Return the [x, y] coordinate for the center point of the cell that contains the specified text.  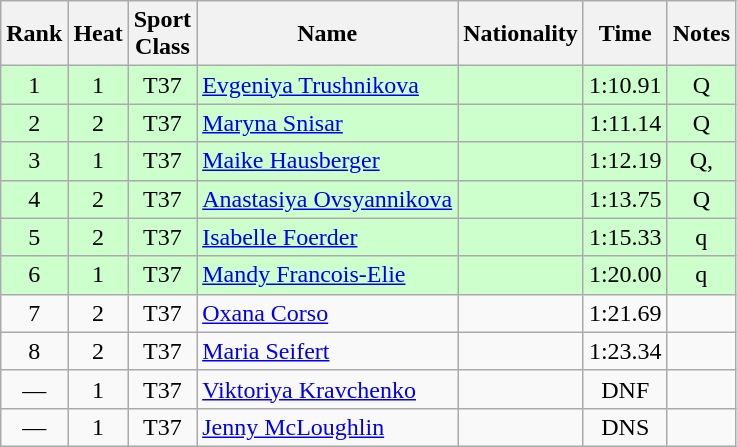
Heat [98, 34]
1:13.75 [625, 199]
Maria Seifert [328, 351]
Nationality [521, 34]
1:15.33 [625, 237]
SportClass [162, 34]
Evgeniya Trushnikova [328, 85]
6 [34, 275]
Mandy Francois-Elie [328, 275]
DNS [625, 427]
1:23.34 [625, 351]
Jenny McLoughlin [328, 427]
Anastasiya Ovsyannikova [328, 199]
1:21.69 [625, 313]
Q, [701, 161]
Time [625, 34]
Notes [701, 34]
1:10.91 [625, 85]
7 [34, 313]
1:11.14 [625, 123]
Name [328, 34]
1:20.00 [625, 275]
Rank [34, 34]
Oxana Corso [328, 313]
Viktoriya Kravchenko [328, 389]
5 [34, 237]
DNF [625, 389]
1:12.19 [625, 161]
4 [34, 199]
8 [34, 351]
Maryna Snisar [328, 123]
Isabelle Foerder [328, 237]
Maike Hausberger [328, 161]
3 [34, 161]
